Identify which cell holds the provided text, then report its [X, Y] central coordinate. 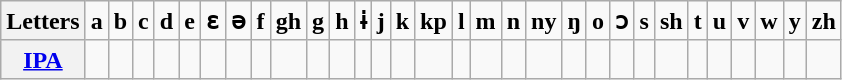
ɛ [212, 21]
ɨ [362, 21]
g [318, 21]
kp [434, 21]
j [380, 21]
f [260, 21]
e [190, 21]
ŋ [574, 21]
u [719, 21]
Letters [43, 21]
ɔ [622, 21]
sh [671, 21]
s [644, 21]
o [598, 21]
c [144, 21]
m [486, 21]
k [402, 21]
ə [238, 21]
a [96, 21]
w [769, 21]
zh [824, 21]
t [698, 21]
gh [288, 21]
n [513, 21]
ny [544, 21]
h [342, 21]
y [794, 21]
l [461, 21]
IPA [43, 59]
v [744, 21]
d [166, 21]
b [120, 21]
